Output the [X, Y] coordinate of the center of the cell containing the given text.  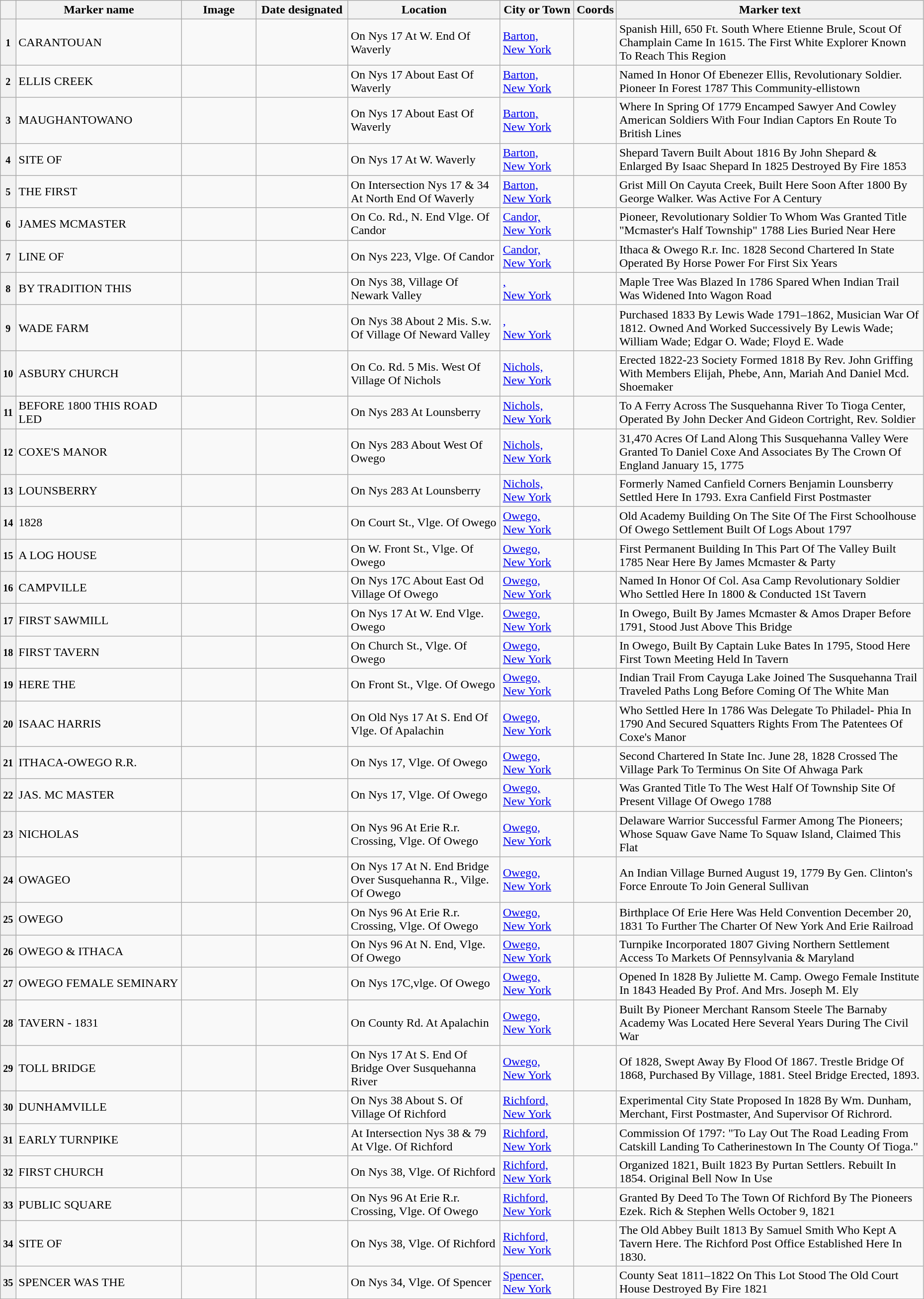
Delaware Warrior Successful Farmer Among The Pioneers; Whose Squaw Gave Name To Squaw Island, Claimed This Flat [769, 834]
Was Granted Title To The West Half Of Township Site Of Present Village Of Owego 1788 [769, 795]
32 [8, 1172]
6 [8, 224]
Image [219, 10]
OWEGO & ITHACA [99, 951]
Granted By Deed To The Town Of Richford By The Pioneers Ezek. Rich & Stephen Wells October 9, 1821 [769, 1205]
26 [8, 951]
11 [8, 412]
THE FIRST [99, 192]
On Nys 17 At W. End Of Waverly [424, 42]
Pioneer, Revolutionary Soldier To Whom Was Granted Title "Mcmaster's Half Township" 1788 Lies Buried Near Here [769, 224]
An Indian Village Burned August 19, 1779 By Gen. Clinton's Force Enroute To Join General Sullivan [769, 880]
On Nys 38 About S. Of Village Of Richford [424, 1107]
Experimental City State Proposed In 1828 By Wm. Dunham, Merchant, First Postmaster, And Supervisor Of Richrord. [769, 1107]
On County Rd. At Apalachin [424, 1023]
A LOG HOUSE [99, 556]
On Church St., Vlge. Of Owego [424, 652]
Date designated [302, 10]
On Nys 223, Vlge. Of Candor [424, 256]
On Nys 17 At S. End Of Bridge Over Susquehanna River [424, 1068]
Opened In 1828 By Juliette M. Camp. Owego Female Institute In 1843 Headed By Prof. And Mrs. Joseph M. Ely [769, 983]
Of 1828, Swept Away By Flood Of 1867. Trestle Bridge Of 1868, Purchased By Village, 1881. Steel Bridge Erected, 1893. [769, 1068]
10 [8, 373]
18 [8, 652]
Purchased 1833 By Lewis Wade 1791–1862, Musician War Of 1812. Owned And Worked Successively By Lewis Wade; William Wade; Edgar O. Wade; Floyd E. Wade [769, 327]
31 [8, 1140]
On Co. Rd. 5 Mis. West Of Village Of Nichols [424, 373]
ISAAC HARRIS [99, 724]
16 [8, 587]
1828 [99, 523]
In Owego, Built By Captain Luke Bates In 1795, Stood Here First Town Meeting Held In Tavern [769, 652]
2 [8, 81]
To A Ferry Across The Susquehanna River To Tioga Center, Operated By John Decker And Gideon Cortright, Rev. Soldier [769, 412]
EARLY TURNPIKE [99, 1140]
HERE THE [99, 685]
Where In Spring Of 1779 Encamped Sawyer And Cowley American Soldiers With Four Indian Captors En Route To British Lines [769, 120]
Erected 1822-23 Society Formed 1818 By Rev. John Griffing With Members Elijah, Phebe, Ann, Mariah And Daniel Mcd. Shoemaker [769, 373]
BY TRADITION THIS [99, 288]
BEFORE 1800 THIS ROAD LED [99, 412]
On Nys 34, Vlge. Of Spencer [424, 1282]
24 [8, 880]
Commission Of 1797: "To Lay Out The Road Leading From Catskill Landing To Catherinestown In The County Of Tioga." [769, 1140]
County Seat 1811–1822 On This Lot Stood The Old Court House Destroyed By Fire 1821 [769, 1282]
On Nys 17 At N. End Bridge Over Susquehanna R., Vilge. Of Owego [424, 880]
OWEGO FEMALE SEMINARY [99, 983]
Named In Honor Of Ebenezer Ellis, Revolutionary Soldier. Pioneer In Forest 1787 This Community-ellistown [769, 81]
OWEGO [99, 918]
Maple Tree Was Blazed In 1786 Spared When Indian Trail Was Widened Into Wagon Road [769, 288]
Turnpike Incorporated 1807 Giving Northern Settlement Access To Markets Of Pennsylvania & Maryland [769, 951]
29 [8, 1068]
DUNHAMVILLE [99, 1107]
28 [8, 1023]
WADE FARM [99, 327]
LINE OF [99, 256]
Named In Honor Of Col. Asa Camp Revolutionary Soldier Who Settled Here In 1800 & Conducted 1St Tavern [769, 587]
On Nys 96 At N. End, Vlge. Of Owego [424, 951]
25 [8, 918]
On Court St., Vlge. Of Owego [424, 523]
5 [8, 192]
Old Academy Building On The Site Of The First Schoolhouse Of Owego Settlement Built Of Logs About 1797 [769, 523]
Grist Mill On Cayuta Creek, Built Here Soon After 1800 By George Walker. Was Active For A Century [769, 192]
On Nys 17 At W. Waverly [424, 159]
LOUNSBERRY [99, 491]
On Nys 17C,vlge. Of Owego [424, 983]
MAUGHANTOWANO [99, 120]
20 [8, 724]
FIRST TAVERN [99, 652]
CARANTOUAN [99, 42]
City or Town [537, 10]
1 [8, 42]
The Old Abbey Built 1813 By Samuel Smith Who Kept A Tavern Here. The Richford Post Office Established Here In 1830. [769, 1243]
Birthplace Of Erie Here Was Held Convention December 20, 1831 To Further The Charter Of New York And Erie Railroad [769, 918]
Marker name [99, 10]
23 [8, 834]
8 [8, 288]
OWAGEO [99, 880]
21 [8, 762]
TOLL BRIDGE [99, 1068]
FIRST SAWMILL [99, 620]
Shepard Tavern Built About 1816 By John Shepard & Enlarged By Isaac Shepard In 1825 Destroyed By Fire 1853 [769, 159]
SPENCER WAS THE [99, 1282]
Location [424, 10]
Who Settled Here In 1786 Was Delegate To Philadel- Phia In 1790 And Secured Squatters Rights From The Patentees Of Coxe's Manor [769, 724]
9 [8, 327]
CAMPVILLE [99, 587]
Spanish Hill, 650 Ft. South Where Etienne Brule, Scout Of Champlain Came In 1615. The First White Explorer Known To Reach This Region [769, 42]
12 [8, 451]
NICHOLAS [99, 834]
On Nys 38, Village Of Newark Valley [424, 288]
Ithaca & Owego R.r. Inc. 1828 Second Chartered In State Operated By Horse Power For First Six Years [769, 256]
In Owego, Built By James Mcmaster & Amos Draper Before 1791, Stood Just Above This Bridge [769, 620]
On Co. Rd., N. End Vlge. Of Candor [424, 224]
Coords [595, 10]
33 [8, 1205]
On Front St., Vlge. Of Owego [424, 685]
7 [8, 256]
First Permanent Building In This Part Of The Valley Built 1785 Near Here By James Mcmaster & Party [769, 556]
13 [8, 491]
14 [8, 523]
TAVERN - 1831 [99, 1023]
On Old Nys 17 At S. End Of Vlge. Of Apalachin [424, 724]
On Intersection Nys 17 & 34 At North End Of Waverly [424, 192]
JAMES MCMASTER [99, 224]
Built By Pioneer Merchant Ransom Steele The Barnaby Academy Was Located Here Several Years During The Civil War [769, 1023]
22 [8, 795]
Second Chartered In State Inc. June 28, 1828 Crossed The Village Park To Terminus On Site Of Ahwaga Park [769, 762]
Organized 1821, Built 1823 By Purtan Settlers. Rebuilt In 1854. Original Bell Now In Use [769, 1172]
Formerly Named Canfield Corners Benjamin Lounsberry Settled Here In 1793. Exra Canfield First Postmaster [769, 491]
34 [8, 1243]
15 [8, 556]
On Nys 283 About West Of Owego [424, 451]
27 [8, 983]
ASBURY CHURCH [99, 373]
19 [8, 685]
On W. Front St., Vlge. Of Owego [424, 556]
Spencer,New York [537, 1282]
On Nys 38 About 2 Mis. S.w. Of Village Of Neward Valley [424, 327]
On Nys 17C About East Od Village Of Owego [424, 587]
31,470 Acres Of Land Along This Susquehanna Valley Were Granted To Daniel Coxe And Associates By The Crown Of England January 15, 1775 [769, 451]
3 [8, 120]
Indian Trail From Cayuga Lake Joined The Susquehanna Trail Traveled Paths Long Before Coming Of The White Man [769, 685]
ELLIS CREEK [99, 81]
COXE'S MANOR [99, 451]
Marker text [769, 10]
30 [8, 1107]
35 [8, 1282]
FIRST CHURCH [99, 1172]
4 [8, 159]
On Nys 17 At W. End Vlge. Owego [424, 620]
At Intersection Nys 38 & 79 At Vlge. Of Richford [424, 1140]
ITHACA-OWEGO R.R. [99, 762]
JAS. MC MASTER [99, 795]
PUBLIC SQUARE [99, 1205]
17 [8, 620]
